Detect which cell encompasses the target text, then output its [x, y] center coordinate. 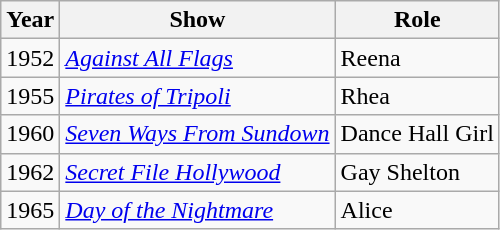
Against All Flags [198, 58]
Rhea [417, 96]
1952 [30, 58]
1962 [30, 172]
Reena [417, 58]
Year [30, 20]
Gay Shelton [417, 172]
Dance Hall Girl [417, 134]
Role [417, 20]
1955 [30, 96]
Alice [417, 210]
1960 [30, 134]
Seven Ways From Sundown [198, 134]
Pirates of Tripoli [198, 96]
Show [198, 20]
Secret File Hollywood [198, 172]
Day of the Nightmare [198, 210]
1965 [30, 210]
